Locate the cell with the specified text and output its [X, Y] center coordinate. 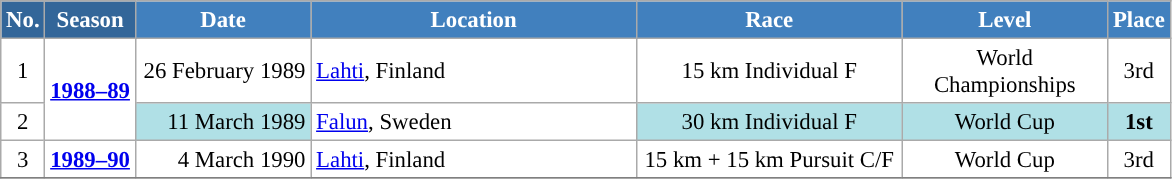
3 [23, 160]
26 February 1989 [223, 72]
1989–90 [90, 160]
1 [23, 72]
Level [1005, 20]
World Championships [1005, 72]
Race [769, 20]
Place [1139, 20]
15 km Individual F [769, 72]
Date [223, 20]
1988–89 [90, 90]
15 km + 15 km Pursuit C/F [769, 160]
Location [474, 20]
Falun, Sweden [474, 122]
No. [23, 20]
1st [1139, 122]
30 km Individual F [769, 122]
2 [23, 122]
Season [90, 20]
11 March 1989 [223, 122]
4 March 1990 [223, 160]
